Determine the [X, Y] coordinate at the center of the cell enclosing the given text.  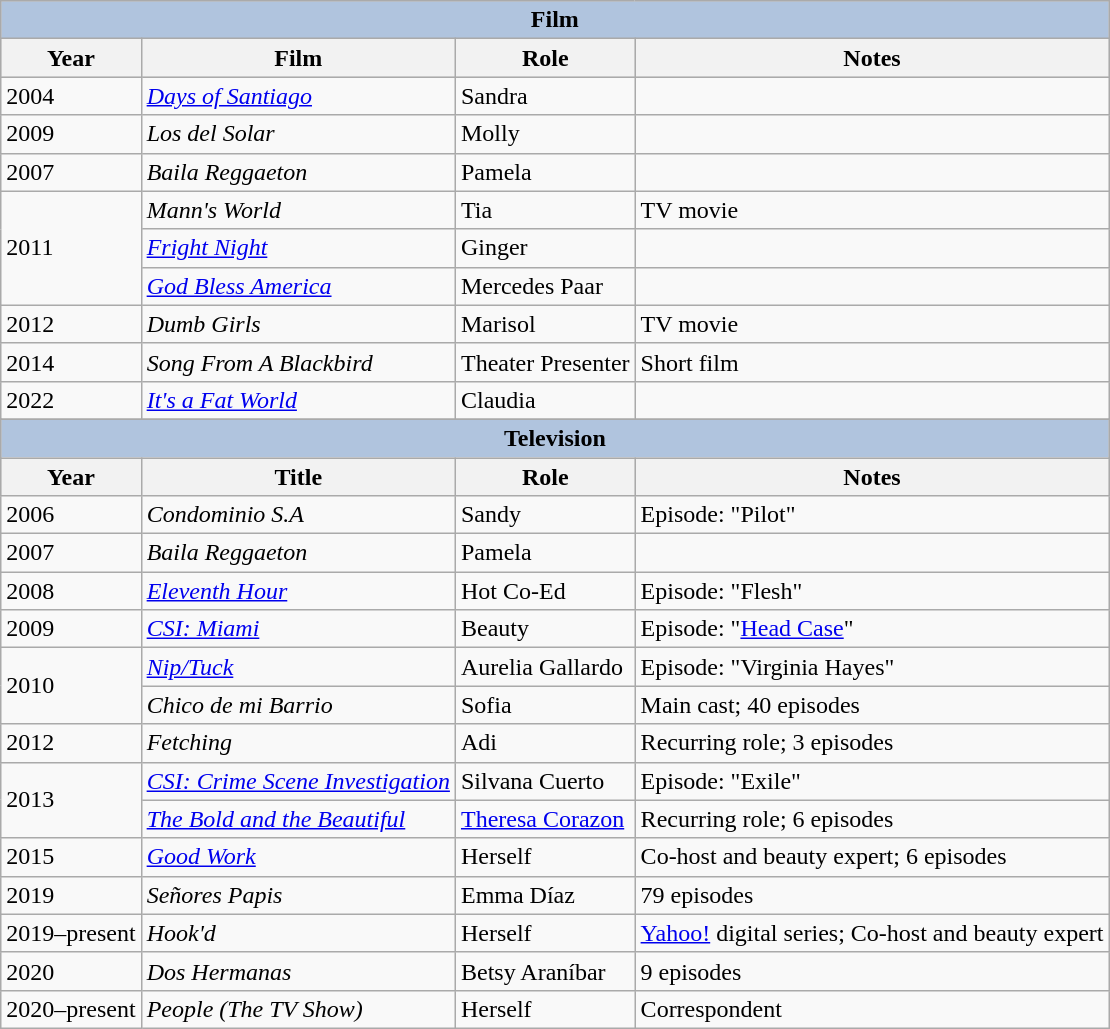
2015 [71, 857]
9 episodes [872, 971]
2020–present [71, 1009]
Theater Presenter [545, 362]
Recurring role; 3 episodes [872, 743]
2008 [71, 591]
People (The TV Show) [298, 1009]
Recurring role; 6 episodes [872, 819]
2019–present [71, 933]
Episode: "Pilot" [872, 515]
Correspondent [872, 1009]
Marisol [545, 324]
Sofia [545, 705]
2022 [71, 400]
Señores Papis [298, 895]
Dos Hermanas [298, 971]
CSI: Crime Scene Investigation [298, 781]
Sandra [545, 96]
God Bless America [298, 286]
Episode: "Head Case" [872, 629]
2011 [71, 248]
Fetching [298, 743]
Days of Santiago [298, 96]
Betsy Araníbar [545, 971]
Fright Night [298, 248]
Dumb Girls [298, 324]
Mann's World [298, 210]
Short film [872, 362]
2014 [71, 362]
CSI: Miami [298, 629]
79 episodes [872, 895]
Episode: "Flesh" [872, 591]
2010 [71, 686]
Hot Co-Ed [545, 591]
It's a Fat World [298, 400]
Ginger [545, 248]
Tia [545, 210]
2020 [71, 971]
Television [555, 438]
Episode: "Virginia Hayes" [872, 667]
Los del Solar [298, 134]
Aurelia Gallardo [545, 667]
Co-host and beauty expert; 6 episodes [872, 857]
Hook'd [298, 933]
Condominio S.A [298, 515]
Episode: "Exile" [872, 781]
Yahoo! digital series; Co-host and beauty expert [872, 933]
2006 [71, 515]
Theresa Corazon [545, 819]
Mercedes Paar [545, 286]
Silvana Cuerto [545, 781]
Emma Díaz [545, 895]
Claudia [545, 400]
Chico de mi Barrio [298, 705]
The Bold and the Beautiful [298, 819]
Song From A Blackbird [298, 362]
2019 [71, 895]
Beauty [545, 629]
2013 [71, 800]
Sandy [545, 515]
Eleventh Hour [298, 591]
Good Work [298, 857]
Title [298, 477]
Nip/Tuck [298, 667]
Adi [545, 743]
2004 [71, 96]
Main cast; 40 episodes [872, 705]
Molly [545, 134]
